Identify which cell holds the provided text, then report its [X, Y] central coordinate. 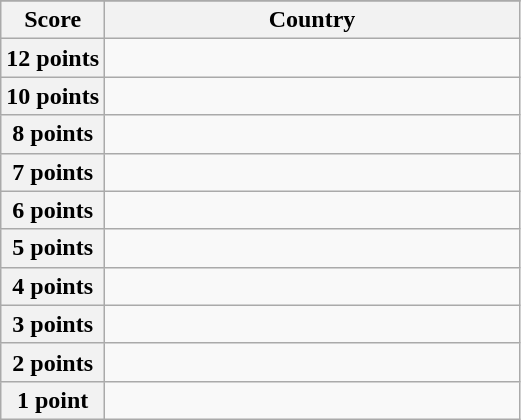
4 points [53, 286]
Country [312, 20]
12 points [53, 58]
10 points [53, 96]
6 points [53, 210]
1 point [53, 400]
7 points [53, 172]
3 points [53, 324]
2 points [53, 362]
8 points [53, 134]
5 points [53, 248]
Score [53, 20]
